Return the (X, Y) coordinate for the center point of the cell that contains the specified text.  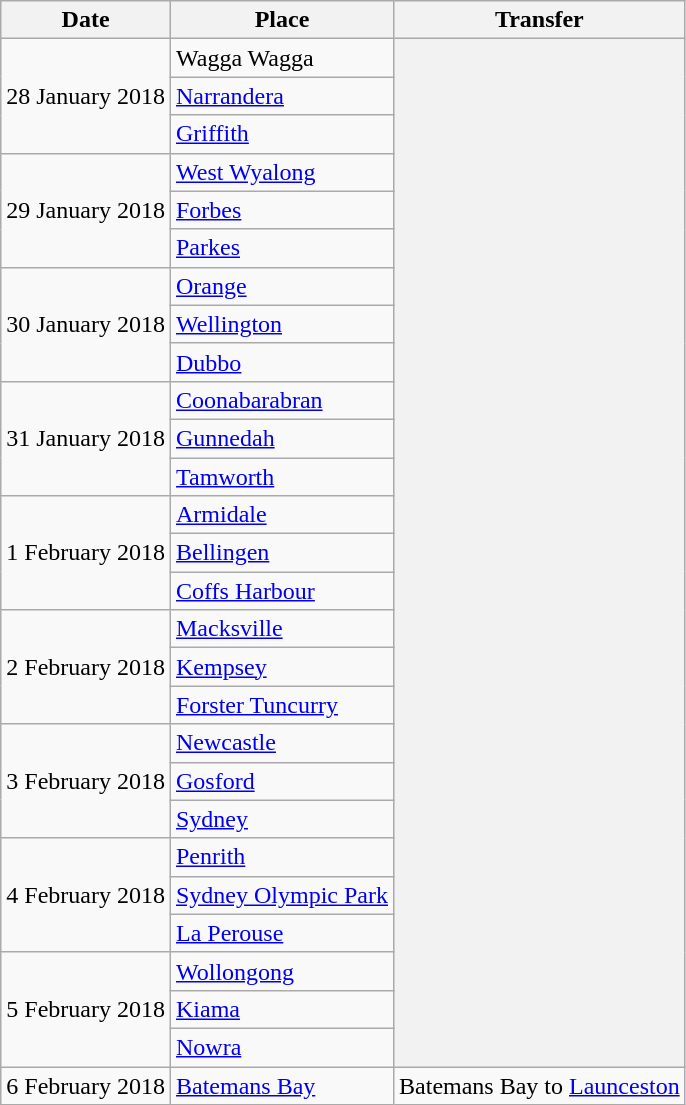
Sydney (282, 819)
2 February 2018 (86, 667)
Penrith (282, 857)
30 January 2018 (86, 324)
Coonabarabran (282, 400)
28 January 2018 (86, 96)
Narrandera (282, 96)
29 January 2018 (86, 210)
Date (86, 20)
Place (282, 20)
1 February 2018 (86, 553)
La Perouse (282, 933)
Sydney Olympic Park (282, 895)
Gosford (282, 781)
Kiama (282, 1009)
Transfer (540, 20)
Forbes (282, 210)
Wollongong (282, 971)
Kempsey (282, 667)
Nowra (282, 1047)
Griffith (282, 134)
5 February 2018 (86, 1009)
Newcastle (282, 743)
Batemans Bay (282, 1085)
Batemans Bay to Launceston (540, 1085)
Wagga Wagga (282, 58)
West Wyalong (282, 172)
Coffs Harbour (282, 591)
3 February 2018 (86, 781)
Gunnedah (282, 438)
Forster Tuncurry (282, 705)
Parkes (282, 248)
Wellington (282, 324)
Bellingen (282, 553)
Dubbo (282, 362)
Macksville (282, 629)
31 January 2018 (86, 438)
Armidale (282, 515)
4 February 2018 (86, 895)
Orange (282, 286)
6 February 2018 (86, 1085)
Tamworth (282, 477)
